Search for the cell housing the specified text and yield its [x, y] center coordinate. 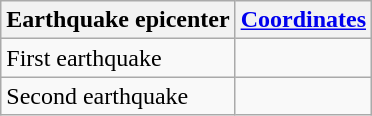
Coordinates [303, 20]
Second earthquake [118, 96]
Earthquake epicenter [118, 20]
First earthquake [118, 58]
